Identify which cell holds the provided text, then report its [X, Y] central coordinate. 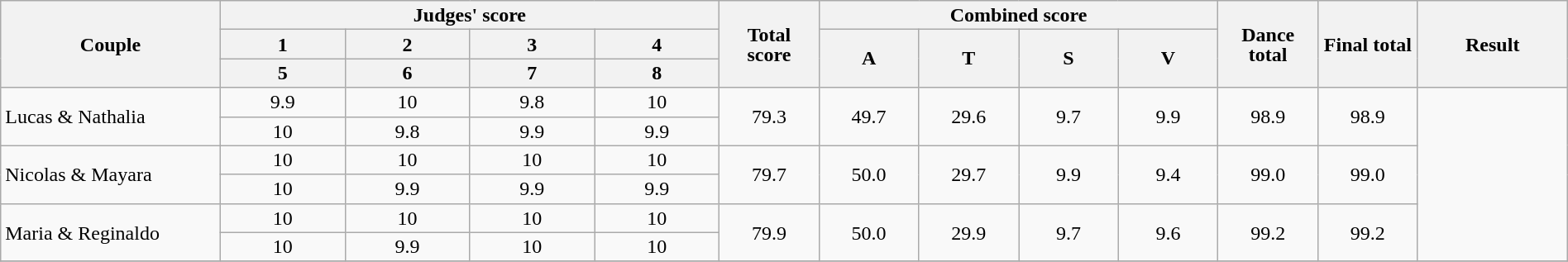
49.7 [868, 117]
Result [1492, 45]
A [868, 59]
Combined score [1019, 15]
Judges' score [470, 15]
V [1168, 59]
4 [657, 45]
29.6 [969, 117]
9.6 [1168, 232]
Nicolas & Mayara [111, 174]
Final total [1368, 45]
T [969, 59]
Total score [769, 45]
5 [283, 73]
9.4 [1168, 174]
Maria & Reginaldo [111, 232]
Lucas & Nathalia [111, 117]
8 [657, 73]
29.7 [969, 174]
Couple [111, 45]
79.7 [769, 174]
3 [533, 45]
79.3 [769, 117]
6 [407, 73]
2 [407, 45]
79.9 [769, 232]
Dance total [1269, 45]
29.9 [969, 232]
1 [283, 45]
7 [533, 73]
S [1068, 59]
